Scan for the cell matching the given text and deliver its [X, Y] coordinate at center. 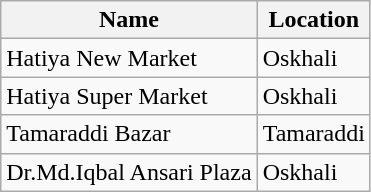
Tamaraddi Bazar [129, 134]
Tamaraddi [314, 134]
Location [314, 20]
Name [129, 20]
Dr.Md.Iqbal Ansari Plaza [129, 172]
Hatiya Super Market [129, 96]
Hatiya New Market [129, 58]
